Detect which cell encompasses the target text, then output its [x, y] center coordinate. 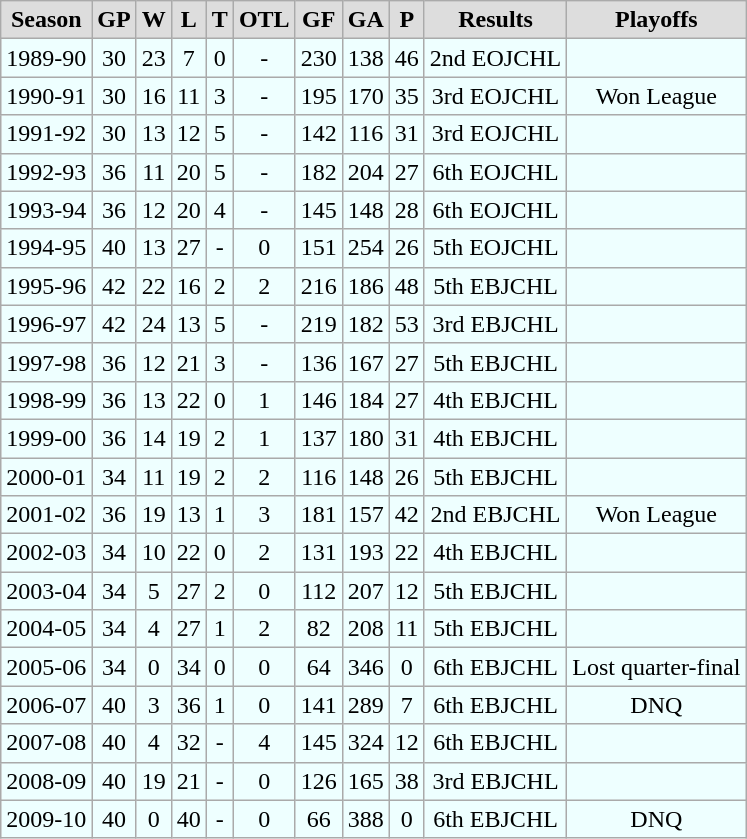
Results [495, 20]
GP [114, 20]
151 [318, 248]
2002-03 [46, 553]
64 [318, 667]
230 [318, 58]
131 [318, 553]
186 [366, 286]
2005-06 [46, 667]
254 [366, 248]
193 [366, 553]
1995-96 [46, 286]
1991-92 [46, 134]
32 [188, 743]
66 [318, 819]
1999-00 [46, 438]
2007-08 [46, 743]
208 [366, 629]
OTL [264, 20]
Lost quarter-final [656, 667]
28 [406, 210]
1993-94 [46, 210]
48 [406, 286]
2004-05 [46, 629]
170 [366, 96]
1994-95 [46, 248]
53 [406, 324]
388 [366, 819]
1996-97 [46, 324]
GA [366, 20]
P [406, 20]
1989-90 [46, 58]
Playoffs [656, 20]
2008-09 [46, 781]
207 [366, 591]
23 [154, 58]
24 [154, 324]
289 [366, 705]
38 [406, 781]
2001-02 [46, 515]
137 [318, 438]
1990-91 [46, 96]
146 [318, 400]
180 [366, 438]
142 [318, 134]
10 [154, 553]
138 [366, 58]
14 [154, 438]
T [220, 20]
2003-04 [46, 591]
112 [318, 591]
1998-99 [46, 400]
181 [318, 515]
L [188, 20]
82 [318, 629]
184 [366, 400]
2000-01 [46, 477]
324 [366, 743]
46 [406, 58]
2009-10 [46, 819]
216 [318, 286]
1997-98 [46, 362]
219 [318, 324]
195 [318, 96]
2nd EOJCHL [495, 58]
141 [318, 705]
167 [366, 362]
GF [318, 20]
136 [318, 362]
204 [366, 172]
157 [366, 515]
346 [366, 667]
Season [46, 20]
1992-93 [46, 172]
35 [406, 96]
5th EOJCHL [495, 248]
2nd EBJCHL [495, 515]
126 [318, 781]
2006-07 [46, 705]
165 [366, 781]
W [154, 20]
